Scan for the cell matching the given text and deliver its (X, Y) coordinate at center. 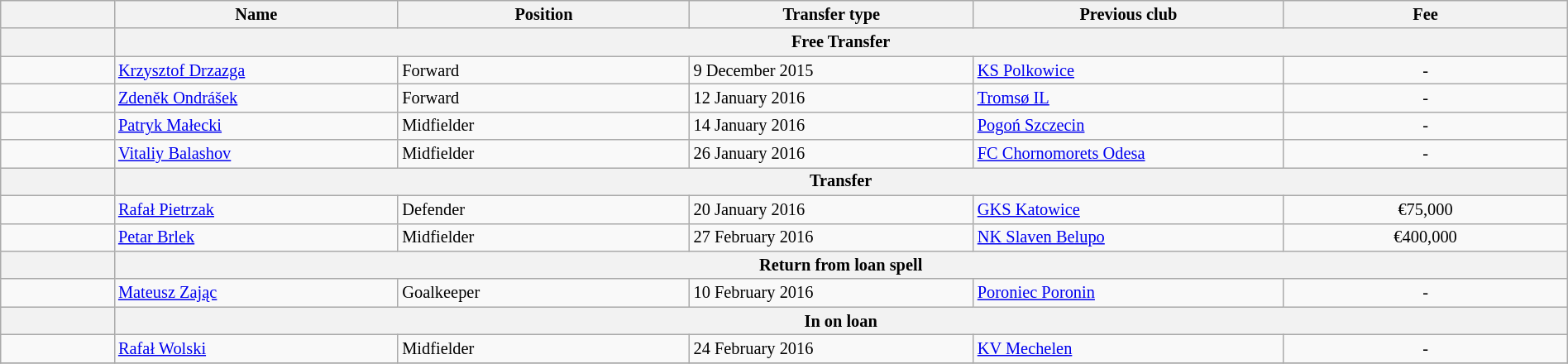
10 February 2016 (832, 293)
Rafał Wolski (256, 348)
Mateusz Zając (256, 293)
GKS Katowice (1128, 209)
KV Mechelen (1128, 348)
Pogoń Szczecin (1128, 126)
Vitaliy Balashov (256, 154)
26 January 2016 (832, 154)
KS Polkowice (1128, 70)
Return from loan spell (840, 265)
Patryk Małecki (256, 126)
Rafał Pietrzak (256, 209)
Goalkeeper (543, 293)
Free Transfer (840, 42)
Zdeněk Ondrášek (256, 98)
Poroniec Poronin (1128, 293)
27 February 2016 (832, 237)
Fee (1426, 14)
In on loan (840, 321)
Krzysztof Drzazga (256, 70)
14 January 2016 (832, 126)
€75,000 (1426, 209)
Previous club (1128, 14)
Defender (543, 209)
12 January 2016 (832, 98)
FC Chornomorets Odesa (1128, 154)
€400,000 (1426, 237)
Tromsø IL (1128, 98)
Transfer (840, 181)
20 January 2016 (832, 209)
Position (543, 14)
Transfer type (832, 14)
24 February 2016 (832, 348)
Name (256, 14)
9 December 2015 (832, 70)
Petar Brlek (256, 237)
NK Slaven Belupo (1128, 237)
